Search for the cell housing the specified text and yield its [X, Y] center coordinate. 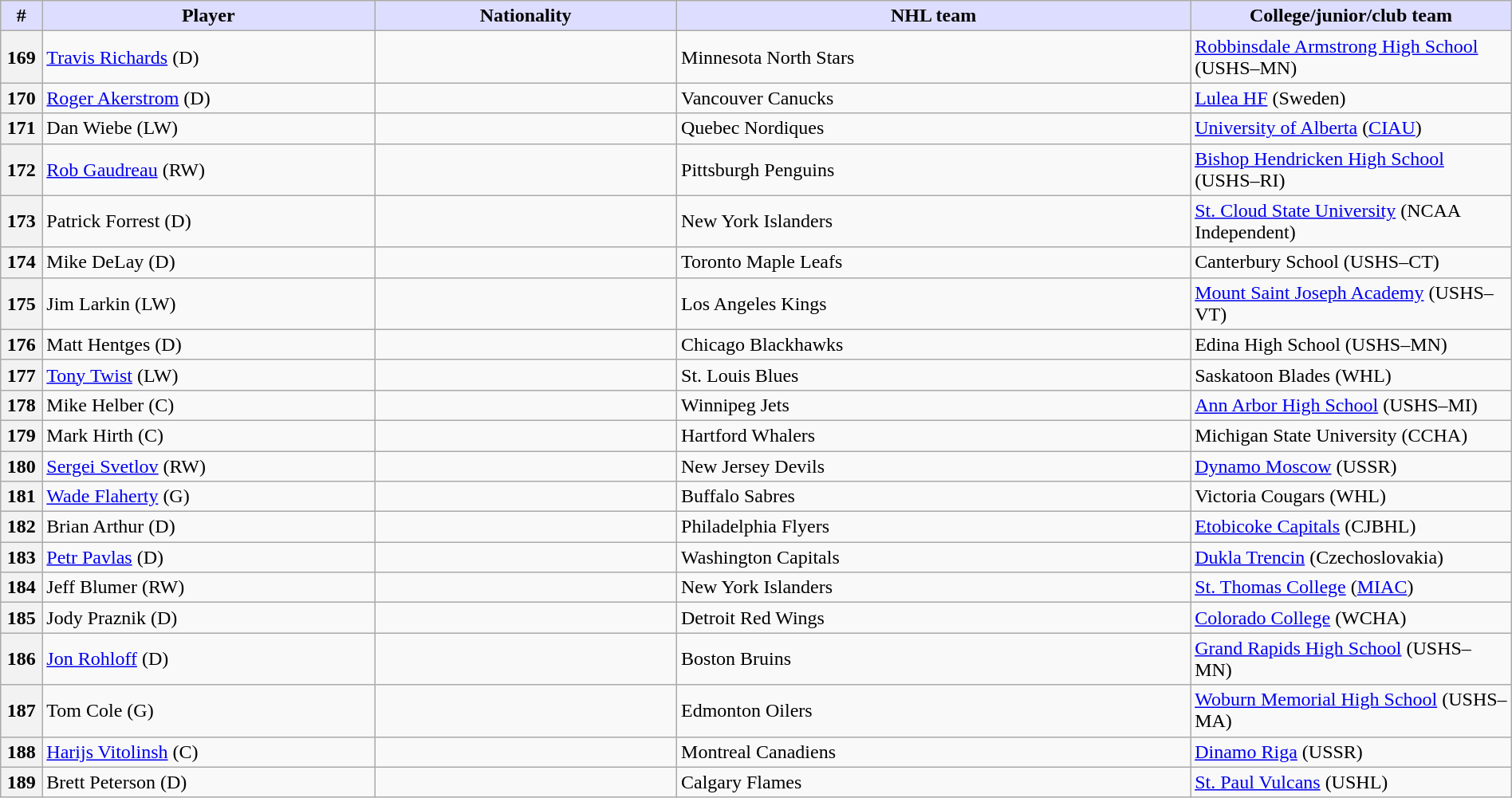
178 [22, 405]
Tom Cole (G) [209, 711]
Edina High School (USHS–MN) [1351, 344]
184 [22, 588]
Canterbury School (USHS–CT) [1351, 262]
177 [22, 375]
Harijs Vitolinsh (C) [209, 752]
Player [209, 16]
175 [22, 303]
University of Alberta (CIAU) [1351, 128]
179 [22, 435]
Roger Akerstrom (D) [209, 98]
Bishop Hendricken High School (USHS–RI) [1351, 169]
Boston Bruins [934, 658]
Detroit Red Wings [934, 618]
173 [22, 222]
St. Cloud State University (NCAA Independent) [1351, 222]
Jon Rohloff (D) [209, 658]
Petr Pavlas (D) [209, 557]
NHL team [934, 16]
186 [22, 658]
Michigan State University (CCHA) [1351, 435]
189 [22, 782]
Matt Hentges (D) [209, 344]
College/junior/club team [1351, 16]
Robbinsdale Armstrong High School (USHS–MN) [1351, 57]
Winnipeg Jets [934, 405]
Quebec Nordiques [934, 128]
Nationality [526, 16]
Jim Larkin (LW) [209, 303]
169 [22, 57]
Toronto Maple Leafs [934, 262]
Hartford Whalers [934, 435]
172 [22, 169]
187 [22, 711]
Montreal Canadiens [934, 752]
Edmonton Oilers [934, 711]
188 [22, 752]
185 [22, 618]
Calgary Flames [934, 782]
Jody Praznik (D) [209, 618]
176 [22, 344]
Mike DeLay (D) [209, 262]
Ann Arbor High School (USHS–MI) [1351, 405]
Woburn Memorial High School (USHS–MA) [1351, 711]
Etobicoke Capitals (CJBHL) [1351, 527]
Vancouver Canucks [934, 98]
170 [22, 98]
182 [22, 527]
Grand Rapids High School (USHS–MN) [1351, 658]
Buffalo Sabres [934, 497]
Mark Hirth (C) [209, 435]
Lulea HF (Sweden) [1351, 98]
Dan Wiebe (LW) [209, 128]
St. Thomas College (MIAC) [1351, 588]
Colorado College (WCHA) [1351, 618]
180 [22, 466]
Brian Arthur (D) [209, 527]
Minnesota North Stars [934, 57]
St. Paul Vulcans (USHL) [1351, 782]
Washington Capitals [934, 557]
174 [22, 262]
Brett Peterson (D) [209, 782]
Wade Flaherty (G) [209, 497]
Sergei Svetlov (RW) [209, 466]
# [22, 16]
171 [22, 128]
Dynamo Moscow (USSR) [1351, 466]
181 [22, 497]
Dukla Trencin (Czechoslovakia) [1351, 557]
Chicago Blackhawks [934, 344]
Rob Gaudreau (RW) [209, 169]
Mount Saint Joseph Academy (USHS–VT) [1351, 303]
St. Louis Blues [934, 375]
New Jersey Devils [934, 466]
Saskatoon Blades (WHL) [1351, 375]
Tony Twist (LW) [209, 375]
183 [22, 557]
Philadelphia Flyers [934, 527]
Jeff Blumer (RW) [209, 588]
Travis Richards (D) [209, 57]
Los Angeles Kings [934, 303]
Dinamo Riga (USSR) [1351, 752]
Pittsburgh Penguins [934, 169]
Victoria Cougars (WHL) [1351, 497]
Mike Helber (C) [209, 405]
Patrick Forrest (D) [209, 222]
